Determine the [X, Y] coordinate at the center of the cell enclosing the given text.  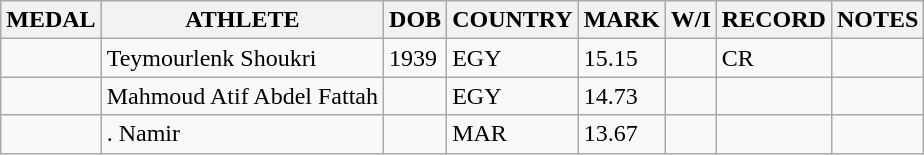
RECORD [774, 20]
NOTES [877, 20]
DOB [416, 20]
W/I [690, 20]
14.73 [622, 96]
Mahmoud Atif Abdel Fattah [242, 96]
MARK [622, 20]
. Namir [242, 134]
CR [774, 58]
1939 [416, 58]
MEDAL [51, 20]
13.67 [622, 134]
ATHLETE [242, 20]
15.15 [622, 58]
COUNTRY [513, 20]
MAR [513, 134]
Teymourlenk Shoukri [242, 58]
